Scan for the cell matching the given text and deliver its (x, y) coordinate at center. 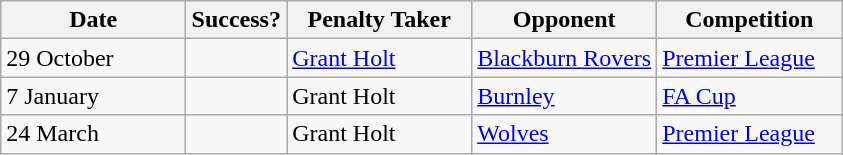
Competition (750, 20)
Blackburn Rovers (564, 58)
24 March (94, 134)
7 January (94, 96)
Wolves (564, 134)
29 October (94, 58)
Burnley (564, 96)
Success? (236, 20)
FA Cup (750, 96)
Opponent (564, 20)
Date (94, 20)
Penalty Taker (380, 20)
